Return the (x, y) coordinate for the center point of the cell that contains the specified text.  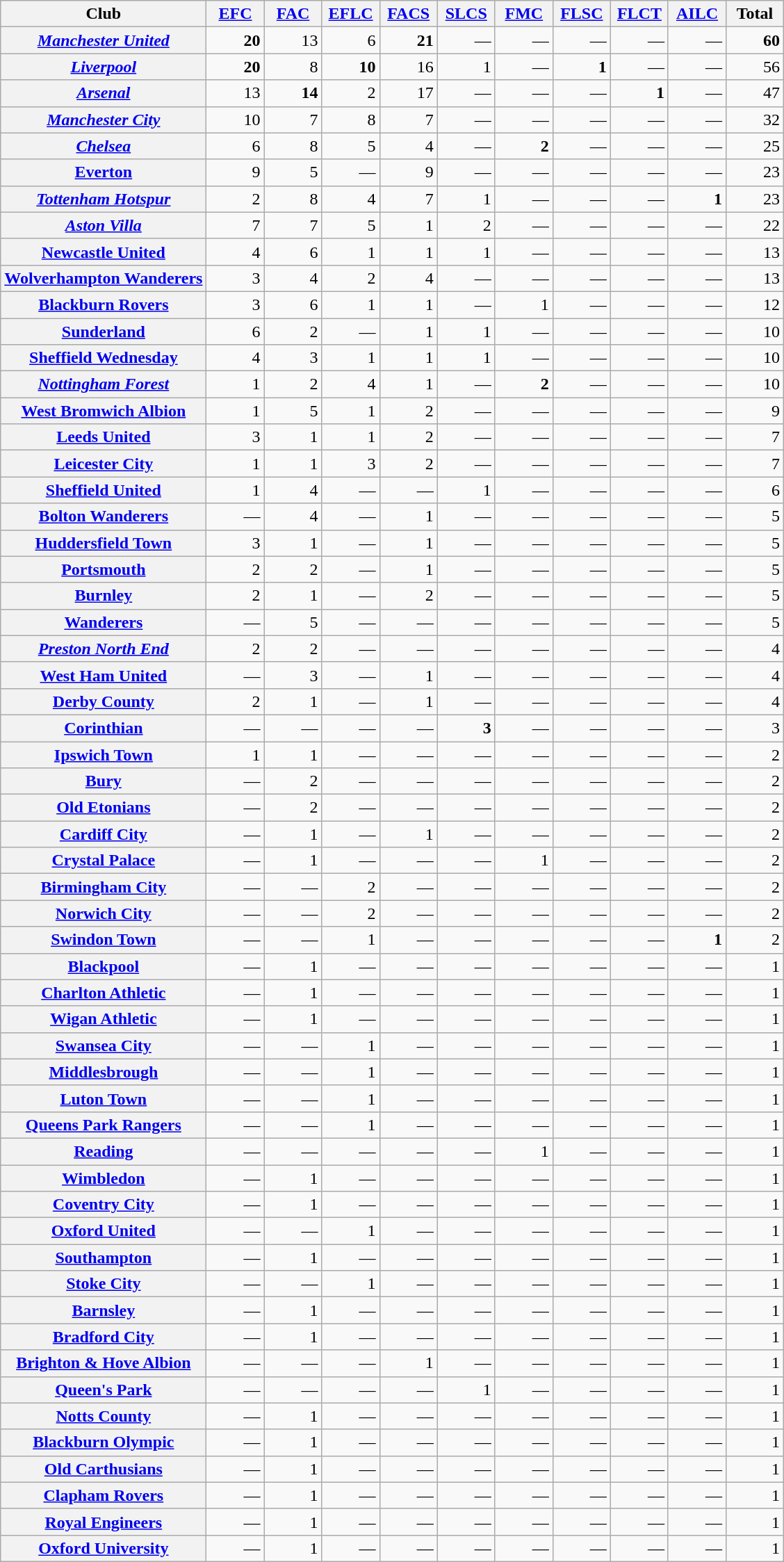
Southampton (104, 1258)
EFC (235, 14)
Newcastle United (104, 252)
Old Carthusians (104, 1469)
Blackburn Rovers (104, 304)
16 (409, 67)
Reading (104, 1151)
FACS (409, 14)
Ipswich Town (104, 754)
Cardiff City (104, 834)
Club (104, 14)
Charlton Athletic (104, 993)
Old Etonians (104, 808)
60 (755, 40)
Coventry City (104, 1205)
West Bromwich Albion (104, 411)
Arsenal (104, 93)
Birmingham City (104, 887)
12 (755, 304)
Stoke City (104, 1284)
Wolverhampton Wanderers (104, 278)
56 (755, 67)
21 (409, 40)
Derby County (104, 701)
Chelsea (104, 146)
Aston Villa (104, 225)
Sheffield Wednesday (104, 358)
Barnsley (104, 1310)
Liverpool (104, 67)
Everton (104, 172)
Huddersfield Town (104, 543)
Portsmouth (104, 569)
SLCS (466, 14)
FLSC (581, 14)
Manchester United (104, 40)
Leeds United (104, 437)
Notts County (104, 1416)
Luton Town (104, 1098)
Blackpool (104, 966)
Sunderland (104, 332)
Crystal Palace (104, 861)
Leicester City (104, 464)
Manchester City (104, 120)
Brighton & Hove Albion (104, 1363)
Clapham Rovers (104, 1495)
Oxford United (104, 1231)
47 (755, 93)
Norwich City (104, 913)
Royal Engineers (104, 1522)
Tottenham Hotspur (104, 199)
Bolton Wanderers (104, 516)
Nottingham Forest (104, 384)
Blackburn Olympic (104, 1442)
Oxford University (104, 1548)
Middlesbrough (104, 1072)
25 (755, 146)
FAC (293, 14)
17 (409, 93)
Preston North End (104, 649)
Burnley (104, 596)
Bradford City (104, 1337)
AILC (696, 14)
Sheffield United (104, 490)
Swansea City (104, 1046)
Wigan Athletic (104, 1019)
Total (755, 14)
Queen's Park (104, 1390)
Wanderers (104, 622)
32 (755, 120)
Corinthian (104, 728)
Bury (104, 781)
EFLC (350, 14)
FLCT (639, 14)
FMC (524, 14)
14 (293, 93)
West Ham United (104, 675)
Wimbledon (104, 1178)
Swindon Town (104, 940)
22 (755, 225)
Queens Park Rangers (104, 1125)
